Find where the given text appears and provide that cell's center as [x, y] coordinate. 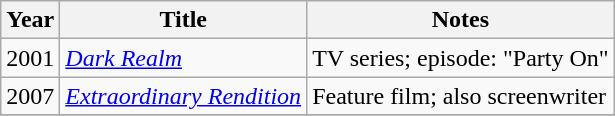
Dark Realm [184, 58]
Title [184, 20]
Year [30, 20]
Feature film; also screenwriter [461, 96]
2001 [30, 58]
2007 [30, 96]
TV series; episode: "Party On" [461, 58]
Extraordinary Rendition [184, 96]
Notes [461, 20]
